Find where the given text appears and provide that cell's center as (X, Y) coordinate. 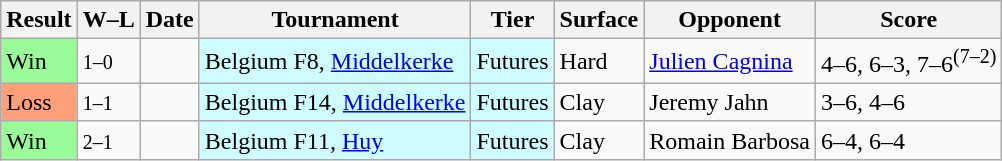
Result (39, 20)
Opponent (730, 20)
4–6, 6–3, 7–6(7–2) (908, 62)
Loss (39, 102)
Belgium F14, Middelkerke (335, 102)
3–6, 4–6 (908, 102)
1–1 (108, 102)
Surface (599, 20)
Tournament (335, 20)
6–4, 6–4 (908, 140)
Belgium F8, Middelkerke (335, 62)
Date (170, 20)
Hard (599, 62)
Score (908, 20)
Belgium F11, Huy (335, 140)
Julien Cagnina (730, 62)
1–0 (108, 62)
Romain Barbosa (730, 140)
2–1 (108, 140)
Jeremy Jahn (730, 102)
W–L (108, 20)
Tier (512, 20)
